Provide the [x, y] coordinate of the cell's center where the given text is located.  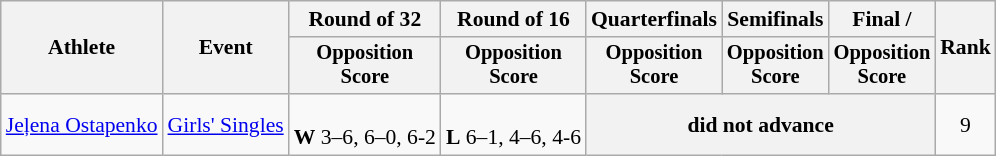
Final / [882, 19]
L 6–1, 4–6, 4-6 [514, 124]
Athlete [82, 48]
Round of 32 [365, 19]
Jeļena Ostapenko [82, 124]
Rank [966, 48]
Semifinals [776, 19]
W 3–6, 6–0, 6-2 [365, 124]
Event [226, 48]
Quarterfinals [654, 19]
did not advance [760, 124]
Girls' Singles [226, 124]
Round of 16 [514, 19]
9 [966, 124]
